Output the (X, Y) coordinate of the center of the cell containing the given text.  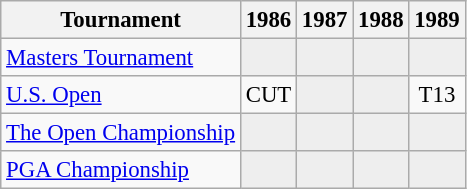
1987 (325, 20)
1988 (381, 20)
Tournament (121, 20)
PGA Championship (121, 170)
1989 (437, 20)
The Open Championship (121, 133)
1986 (268, 20)
T13 (437, 95)
CUT (268, 95)
Masters Tournament (121, 58)
U.S. Open (121, 95)
